Identify which cell holds the provided text, then report its (X, Y) central coordinate. 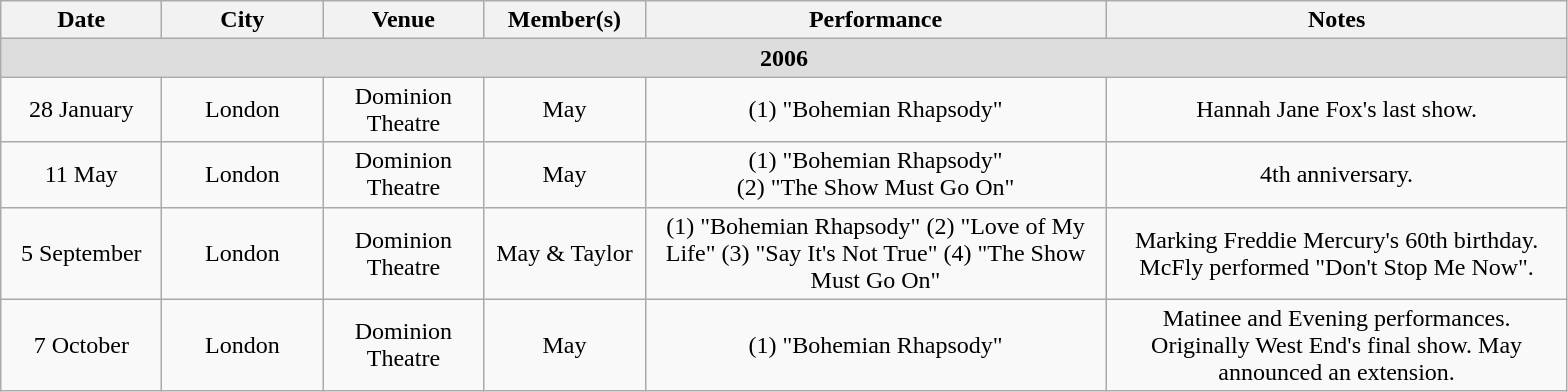
4th anniversary. (1336, 174)
May & Taylor (564, 253)
28 January (82, 110)
Venue (404, 20)
2006 (784, 58)
Hannah Jane Fox's last show. (1336, 110)
Notes (1336, 20)
Date (82, 20)
Performance (876, 20)
11 May (82, 174)
City (242, 20)
Matinee and Evening performances. Originally West End's final show. May announced an extension. (1336, 345)
(1) "Bohemian Rhapsody" (2) "The Show Must Go On" (876, 174)
Member(s) (564, 20)
(1) "Bohemian Rhapsody" (2) "Love of My Life" (3) "Say It's Not True" (4) "The Show Must Go On" (876, 253)
Marking Freddie Mercury's 60th birthday. McFly performed "Don't Stop Me Now". (1336, 253)
7 October (82, 345)
5 September (82, 253)
